Provide the [X, Y] coordinate of the cell's center where the given text is located.  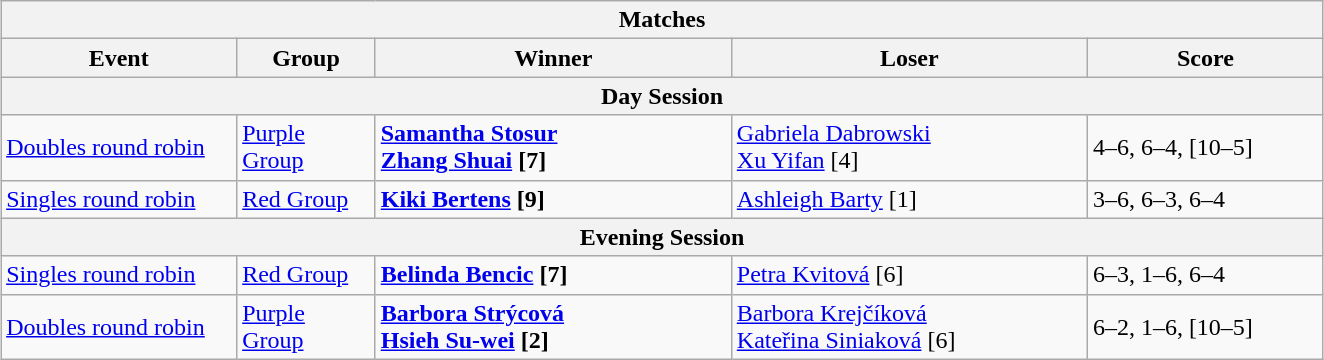
Petra Kvitová [6] [909, 275]
Barbora Krejčíková Kateřina Siniaková [6] [909, 326]
Samantha Stosur Zhang Shuai [7] [553, 148]
6–2, 1–6, [10–5] [1205, 326]
Kiki Bertens [9] [553, 199]
Group [306, 58]
Gabriela Dabrowski Xu Yifan [4] [909, 148]
6–3, 1–6, 6–4 [1205, 275]
Winner [553, 58]
Day Session [662, 96]
Score [1205, 58]
4–6, 6–4, [10–5] [1205, 148]
Event [119, 58]
Belinda Bencic [7] [553, 275]
Loser [909, 58]
Evening Session [662, 237]
3–6, 6–3, 6–4 [1205, 199]
Ashleigh Barty [1] [909, 199]
Matches [662, 20]
Barbora Strýcová Hsieh Su-wei [2] [553, 326]
